For the text-containing cell, return its midpoint in [X, Y] coordinate format. 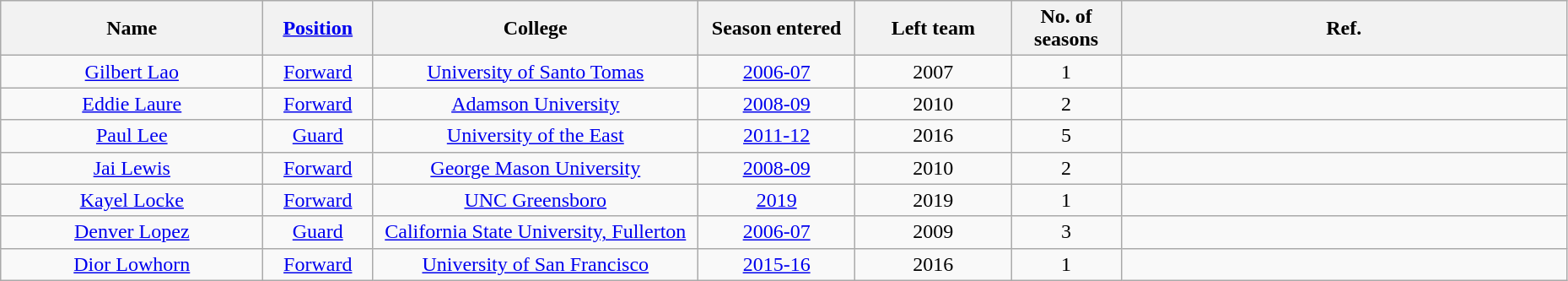
2011-12 [777, 136]
University of the East [536, 136]
Dior Lowhorn [132, 264]
Ref. [1344, 29]
Left team [933, 29]
Position [318, 29]
Name [132, 29]
2007 [933, 72]
Adamson University [536, 104]
Jai Lewis [132, 168]
UNC Greensboro [536, 200]
Eddie Laure [132, 104]
Paul Lee [132, 136]
Kayel Locke [132, 200]
College [536, 29]
Gilbert Lao [132, 72]
No. of seasons [1066, 29]
University of San Francisco [536, 264]
2015-16 [777, 264]
California State University, Fullerton [536, 232]
University of Santo Tomas [536, 72]
5 [1066, 136]
George Mason University [536, 168]
Denver Lopez [132, 232]
Season entered [777, 29]
3 [1066, 232]
2009 [933, 232]
